Return [X, Y] of the center of cell containing provided text 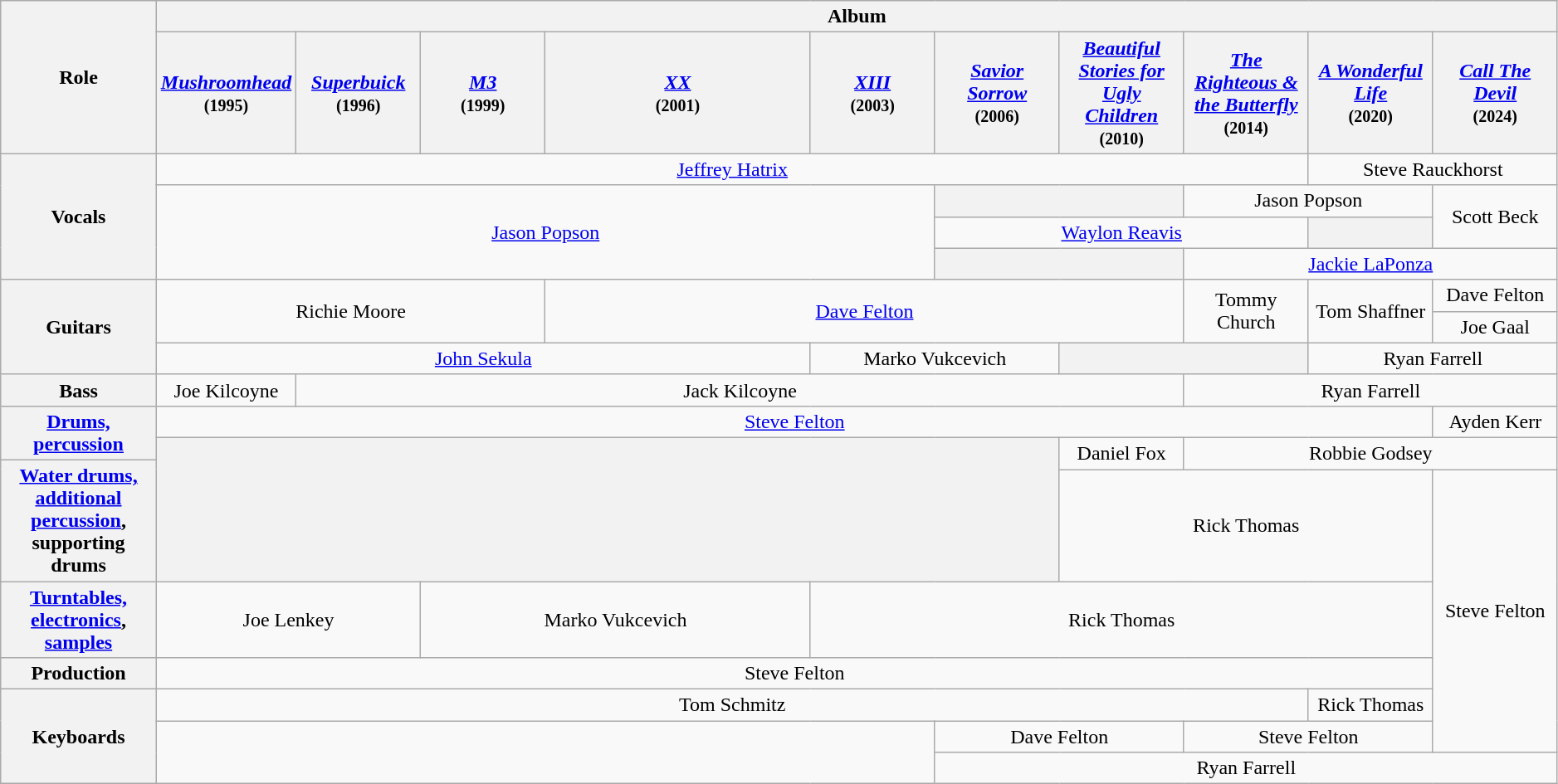
Robbie Godsey [1370, 453]
Water drums, additional percussion, supporting drums [79, 520]
Vocals [79, 217]
Richie Moore [350, 311]
Tom Shaffner [1370, 311]
Jack Kilcoyne [740, 390]
M3(1999) [483, 93]
Role [79, 77]
Album [857, 17]
Turntables, electronics, samples [79, 619]
Joe Gaal [1495, 327]
Mushroomhead(1995) [226, 93]
Tom Schmitz [732, 705]
Production [79, 674]
Steve Rauckhorst [1433, 169]
Drums, percussion [79, 433]
The Righteous & the Butterfly(2014) [1246, 93]
Daniel Fox [1121, 453]
Waylon Reavis [1121, 232]
John Sekula [483, 358]
XX(2001) [677, 93]
Call The Devil(2024) [1495, 93]
Joe Kilcoyne [226, 390]
Guitars [79, 327]
A Wonderful Life(2020) [1370, 93]
Scott Beck [1495, 217]
Tommy Church [1246, 311]
XIII(2003) [872, 93]
Savior Sorrow(2006) [997, 93]
Jackie LaPonza [1370, 264]
Keyboards [79, 737]
Superbuick(1996) [359, 93]
Ayden Kerr [1495, 421]
Joe Lenkey [288, 619]
Jeffrey Hatrix [732, 169]
Beautiful Stories for Ugly Children(2010) [1121, 93]
Bass [79, 390]
